Return [x, y] of the center of cell containing provided text 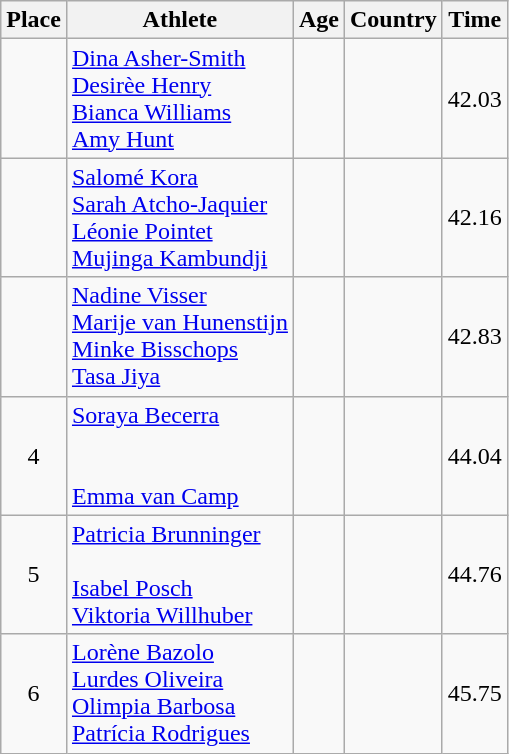
42.16 [474, 218]
Time [474, 20]
4 [34, 456]
42.03 [474, 98]
Place [34, 20]
Lorène BazoloLurdes OliveiraOlimpia BarbosaPatrícia Rodrigues [180, 694]
Nadine VisserMarije van HunenstijnMinke BisschopsTasa Jiya [180, 336]
Athlete [180, 20]
Age [318, 20]
44.76 [474, 574]
Country [394, 20]
Patricia BrunningerIsabel PoschViktoria Willhuber [180, 574]
Dina Asher-SmithDesirèe HenryBianca WilliamsAmy Hunt [180, 98]
42.83 [474, 336]
Soraya BecerraEmma van Camp [180, 456]
5 [34, 574]
45.75 [474, 694]
44.04 [474, 456]
Salomé KoraSarah Atcho-JaquierLéonie PointetMujinga Kambundji [180, 218]
6 [34, 694]
